Find where the given text appears and provide that cell's center as [X, Y] coordinate. 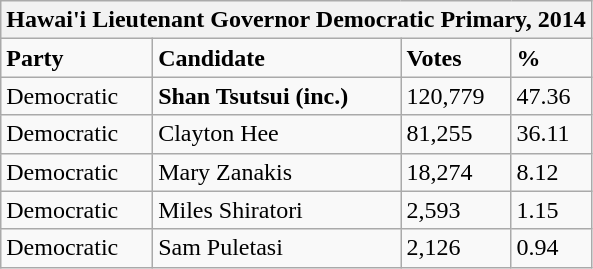
Candidate [277, 58]
2,126 [456, 248]
120,779 [456, 96]
% [551, 58]
Clayton Hee [277, 134]
Miles Shiratori [277, 210]
18,274 [456, 172]
Mary Zanakis [277, 172]
81,255 [456, 134]
Party [77, 58]
0.94 [551, 248]
2,593 [456, 210]
Hawai'i Lieutenant Governor Democratic Primary, 2014 [296, 20]
Votes [456, 58]
Sam Puletasi [277, 248]
36.11 [551, 134]
Shan Tsutsui (inc.) [277, 96]
1.15 [551, 210]
8.12 [551, 172]
47.36 [551, 96]
